Identify which cell holds the provided text, then report its (X, Y) central coordinate. 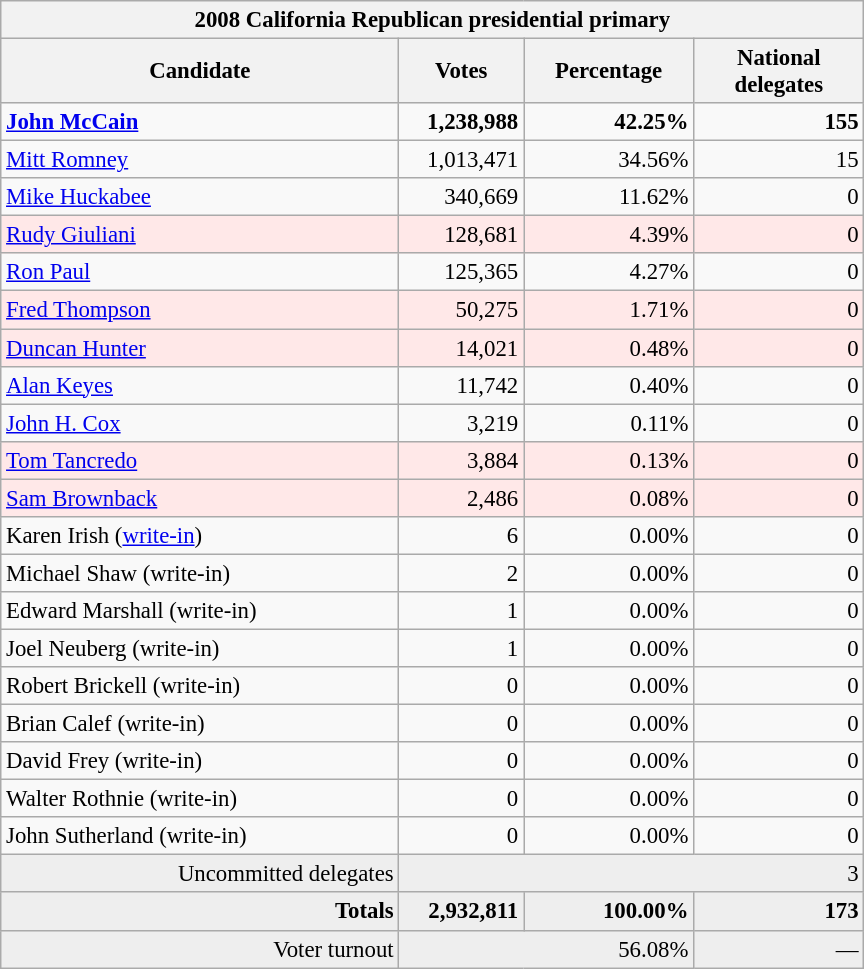
100.00% (609, 912)
340,669 (462, 197)
14,021 (462, 348)
1,238,988 (462, 122)
Michael Shaw (write-in) (200, 573)
42.25% (609, 122)
John Sutherland (write-in) (200, 836)
Brian Calef (write-in) (200, 724)
0.48% (609, 348)
173 (779, 912)
2,486 (462, 498)
4.39% (609, 235)
3,884 (462, 460)
Joel Neuberg (write-in) (200, 648)
1.71% (609, 310)
Voter turnout (200, 949)
Rudy Giuliani (200, 235)
Alan Keyes (200, 385)
Mitt Romney (200, 160)
0.11% (609, 423)
155 (779, 122)
6 (462, 536)
Duncan Hunter (200, 348)
50,275 (462, 310)
1,013,471 (462, 160)
128,681 (462, 235)
Fred Thompson (200, 310)
15 (779, 160)
Sam Brownback (200, 498)
Percentage (609, 72)
3,219 (462, 423)
0.08% (609, 498)
Totals (200, 912)
56.08% (546, 949)
National delegates (779, 72)
Karen Irish (write-in) (200, 536)
— (779, 949)
2,932,811 (462, 912)
11.62% (609, 197)
Tom Tancredo (200, 460)
Walter Rothnie (write-in) (200, 799)
Mike Huckabee (200, 197)
Robert Brickell (write-in) (200, 686)
John H. Cox (200, 423)
11,742 (462, 385)
Edward Marshall (write-in) (200, 611)
125,365 (462, 273)
Ron Paul (200, 273)
David Frey (write-in) (200, 761)
4.27% (609, 273)
2 (462, 573)
0.40% (609, 385)
0.13% (609, 460)
3 (632, 874)
Uncommitted delegates (200, 874)
34.56% (609, 160)
John McCain (200, 122)
2008 California Republican presidential primary (432, 20)
Candidate (200, 72)
Votes (462, 72)
